Pinpoint the cell where the given text exists, returning its (X, Y) midpoint coordinate. 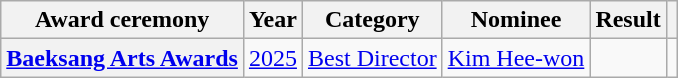
Baeksang Arts Awards (122, 58)
Award ceremony (122, 20)
Best Director (372, 58)
Result (628, 20)
Year (272, 20)
Kim Hee-won (516, 58)
2025 (272, 58)
Nominee (516, 20)
Category (372, 20)
